Find where the given text appears and provide that cell's center as (x, y) coordinate. 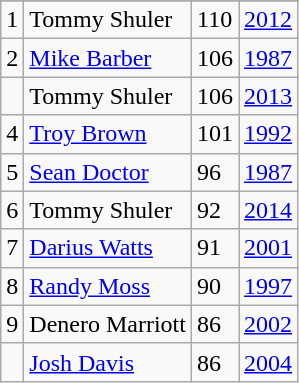
2 (12, 58)
6 (12, 210)
9 (12, 324)
Troy Brown (108, 134)
2004 (268, 362)
2012 (268, 20)
92 (214, 210)
2013 (268, 96)
8 (12, 286)
1992 (268, 134)
Mike Barber (108, 58)
1997 (268, 286)
91 (214, 248)
Randy Moss (108, 286)
Darius Watts (108, 248)
110 (214, 20)
1 (12, 20)
101 (214, 134)
7 (12, 248)
4 (12, 134)
2002 (268, 324)
90 (214, 286)
2001 (268, 248)
Sean Doctor (108, 172)
5 (12, 172)
2014 (268, 210)
Josh Davis (108, 362)
Denero Marriott (108, 324)
96 (214, 172)
